For the text-containing cell, return its midpoint in (X, Y) coordinate format. 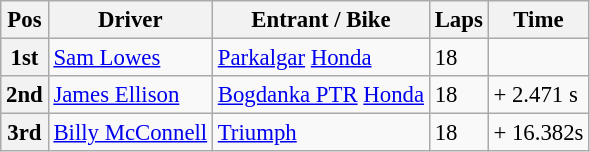
Parkalgar Honda (320, 58)
1st (24, 58)
James Ellison (130, 95)
Sam Lowes (130, 58)
Bogdanka PTR Honda (320, 95)
Triumph (320, 133)
Laps (458, 20)
Billy McConnell (130, 133)
Entrant / Bike (320, 20)
3rd (24, 133)
+ 2.471 s (538, 95)
Pos (24, 20)
Time (538, 20)
Driver (130, 20)
+ 16.382s (538, 133)
2nd (24, 95)
